Capture the cell that displays the provided text and extract its [X, Y] central coordinate. 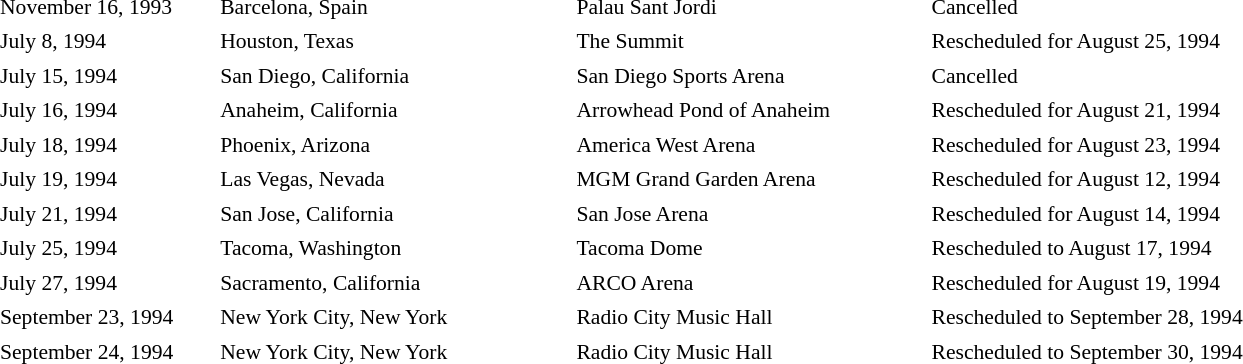
San Diego Sports Arena [749, 76]
Anaheim, California [394, 110]
Tacoma, Washington [394, 248]
The Summit [749, 42]
Phoenix, Arizona [394, 145]
Sacramento, California [394, 283]
Radio City Music Hall [749, 318]
San Jose Arena [749, 214]
San Jose, California [394, 214]
San Diego, California [394, 76]
MGM Grand Garden Arena [749, 180]
Tacoma Dome [749, 248]
Houston, Texas [394, 42]
America West Arena [749, 145]
New York City, New York [394, 318]
Arrowhead Pond of Anaheim [749, 110]
Las Vegas, Nevada [394, 180]
ARCO Arena [749, 283]
